Capture the cell that displays the provided text and extract its (x, y) central coordinate. 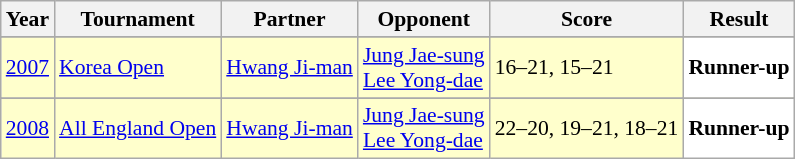
Year (28, 19)
16–21, 15–21 (587, 68)
Score (587, 19)
All England Open (138, 128)
Result (738, 19)
Tournament (138, 19)
Partner (290, 19)
Korea Open (138, 68)
2008 (28, 128)
22–20, 19–21, 18–21 (587, 128)
Opponent (424, 19)
2007 (28, 68)
